Search for the cell housing the specified text and yield its (X, Y) center coordinate. 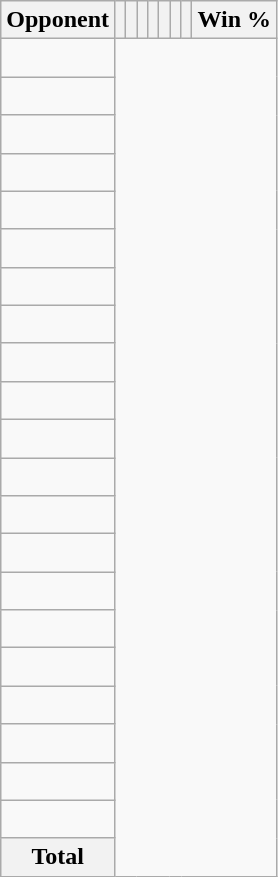
Opponent (58, 20)
Win % (234, 20)
Total (58, 857)
